From the cell containing the given text, extract its center point as (X, Y) coordinate. 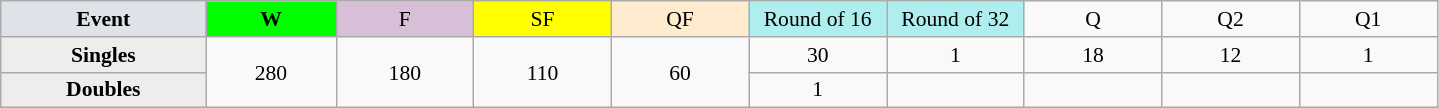
18 (1093, 55)
Q2 (1231, 19)
280 (271, 72)
Round of 16 (818, 19)
60 (680, 72)
SF (543, 19)
110 (543, 72)
W (271, 19)
Round of 32 (955, 19)
Q1 (1368, 19)
Q (1093, 19)
180 (405, 72)
Doubles (104, 90)
F (405, 19)
12 (1231, 55)
QF (680, 19)
Event (104, 19)
30 (818, 55)
Singles (104, 55)
